Capture the cell that displays the provided text and extract its [X, Y] central coordinate. 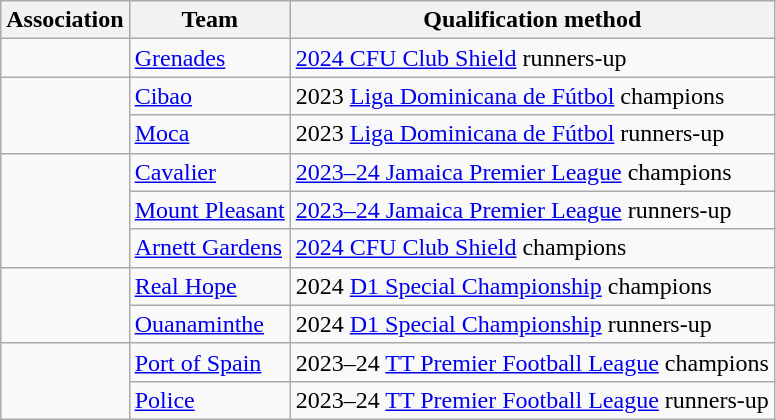
Team [210, 20]
Mount Pleasant [210, 210]
2023 Liga Dominicana de Fútbol champions [532, 96]
Moca [210, 134]
2023–24 TT Premier Football League runners-up [532, 400]
2024 CFU Club Shield runners-up [532, 58]
Grenades [210, 58]
2024 D1 Special Championship runners-up [532, 324]
Ouanaminthe [210, 324]
Cavalier [210, 172]
Police [210, 400]
2023–24 TT Premier Football League champions [532, 362]
2023–24 Jamaica Premier League runners-up [532, 210]
2023 Liga Dominicana de Fútbol runners-up [532, 134]
Port of Spain [210, 362]
Arnett Gardens [210, 248]
2024 CFU Club Shield champions [532, 248]
Real Hope [210, 286]
Cibao [210, 96]
2024 D1 Special Championship champions [532, 286]
2023–24 Jamaica Premier League champions [532, 172]
Qualification method [532, 20]
Association [65, 20]
